Return the (X, Y) coordinate for the center point of the cell that contains the specified text.  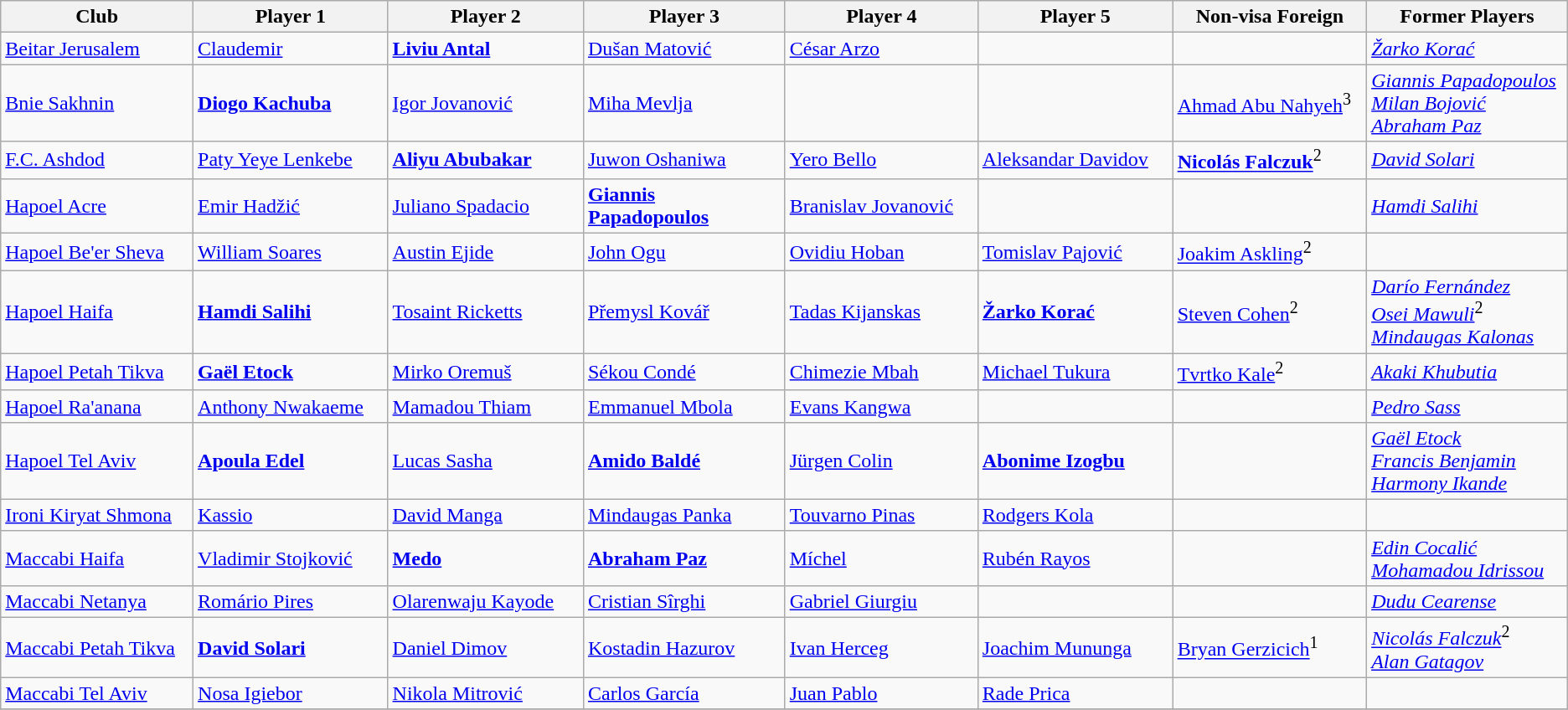
Mamadou Thiam (486, 406)
Tvrtko Kale2 (1270, 372)
Aleksandar Davidov (1075, 161)
Míchel (881, 558)
Rade Prica (1075, 693)
César Arzo (881, 49)
Jürgen Colin (881, 460)
Gaël Etock Francis Benjamin Harmony Ikande (1467, 460)
Nicolás Falczuk2 (1270, 161)
Ahmad Abu Nahyeh3 (1270, 103)
Emmanuel Mbola (683, 406)
Yero Bello (881, 161)
Bnie Sakhnin (97, 103)
Pedro Sass (1467, 406)
Diogo Kachuba (291, 103)
Maccabi Haifa (97, 558)
Nikola Mitrović (486, 693)
F.C. Ashdod (97, 161)
Joachim Mununga (1075, 648)
Edin Cocalić Mohamadou Idrissou (1467, 558)
Rubén Rayos (1075, 558)
Player 5 (1075, 17)
Ivan Herceg (881, 648)
Dušan Matović (683, 49)
Romário Pires (291, 601)
Vladimir Stojković (291, 558)
Juwon Oshaniwa (683, 161)
Touvarno Pinas (881, 515)
Gabriel Giurgiu (881, 601)
Maccabi Tel Aviv (97, 693)
Lucas Sasha (486, 460)
Tosaint Ricketts (486, 311)
Daniel Dimov (486, 648)
Mirko Oremuš (486, 372)
Chimezie Mbah (881, 372)
Hapoel Ra'anana (97, 406)
Austin Ejide (486, 253)
Claudemir (291, 49)
Rodgers Kola (1075, 515)
Juliano Spadacio (486, 206)
Abonime Izogbu (1075, 460)
Bryan Gerzicich1 (1270, 648)
Kassio (291, 515)
Anthony Nwakaeme (291, 406)
Darío Fernández Osei Mawuli2 Mindaugas Kalonas (1467, 311)
Evans Kangwa (881, 406)
Steven Cohen2 (1270, 311)
Dudu Cearense (1467, 601)
Non-visa Foreign (1270, 17)
Ironi Kiryat Shmona (97, 515)
Nosa Igiebor (291, 693)
Juan Pablo (881, 693)
Mindaugas Panka (683, 515)
Igor Jovanović (486, 103)
Player 4 (881, 17)
Emir Hadžić (291, 206)
Olarenwaju Kayode (486, 601)
William Soares (291, 253)
Abraham Paz (683, 558)
Hapoel Be'er Sheva (97, 253)
Player 3 (683, 17)
Branislav Jovanović (881, 206)
Hapoel Tel Aviv (97, 460)
Amido Baldé (683, 460)
Tadas Kijanskas (881, 311)
Player 1 (291, 17)
Club (97, 17)
Giannis Papadopoulos Milan Bojović Abraham Paz (1467, 103)
Hapoel Petah Tikva (97, 372)
Sékou Condé (683, 372)
Tomislav Pajović (1075, 253)
David Manga (486, 515)
Medo (486, 558)
Beitar Jerusalem (97, 49)
Aliyu Abubakar (486, 161)
Hapoel Haifa (97, 311)
Former Players (1467, 17)
Nicolás Falczuk2 Alan Gatagov (1467, 648)
Joakim Askling2 (1270, 253)
Player 2 (486, 17)
Miha Mevlja (683, 103)
Ovidiu Hoban (881, 253)
John Ogu (683, 253)
Apoula Edel (291, 460)
Gaël Etock (291, 372)
Maccabi Netanya (97, 601)
Carlos García (683, 693)
Michael Tukura (1075, 372)
Giannis Papadopoulos (683, 206)
Kostadin Hazurov (683, 648)
Cristian Sîrghi (683, 601)
Přemysl Kovář (683, 311)
Hapoel Acre (97, 206)
Paty Yeye Lenkebe (291, 161)
Maccabi Petah Tikva (97, 648)
Liviu Antal (486, 49)
Akaki Khubutia (1467, 372)
